Find where the given text appears and provide that cell's center as [X, Y] coordinate. 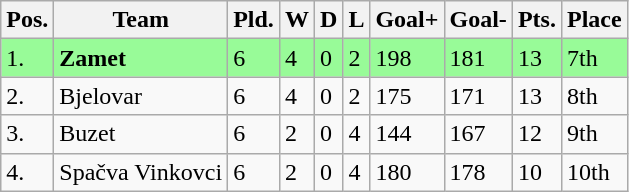
Bjelovar [141, 96]
8th [594, 96]
Team [141, 20]
198 [407, 58]
12 [536, 134]
2. [28, 96]
178 [478, 172]
Zamet [141, 58]
181 [478, 58]
Spačva Vinkovci [141, 172]
Pos. [28, 20]
3. [28, 134]
4. [28, 172]
L [356, 20]
167 [478, 134]
175 [407, 96]
10th [594, 172]
Pld. [254, 20]
W [296, 20]
D [328, 20]
10 [536, 172]
144 [407, 134]
Buzet [141, 134]
Goal- [478, 20]
9th [594, 134]
7th [594, 58]
Goal+ [407, 20]
Place [594, 20]
180 [407, 172]
Pts. [536, 20]
171 [478, 96]
1. [28, 58]
